Determine the [x, y] coordinate at the center of the cell enclosing the given text.  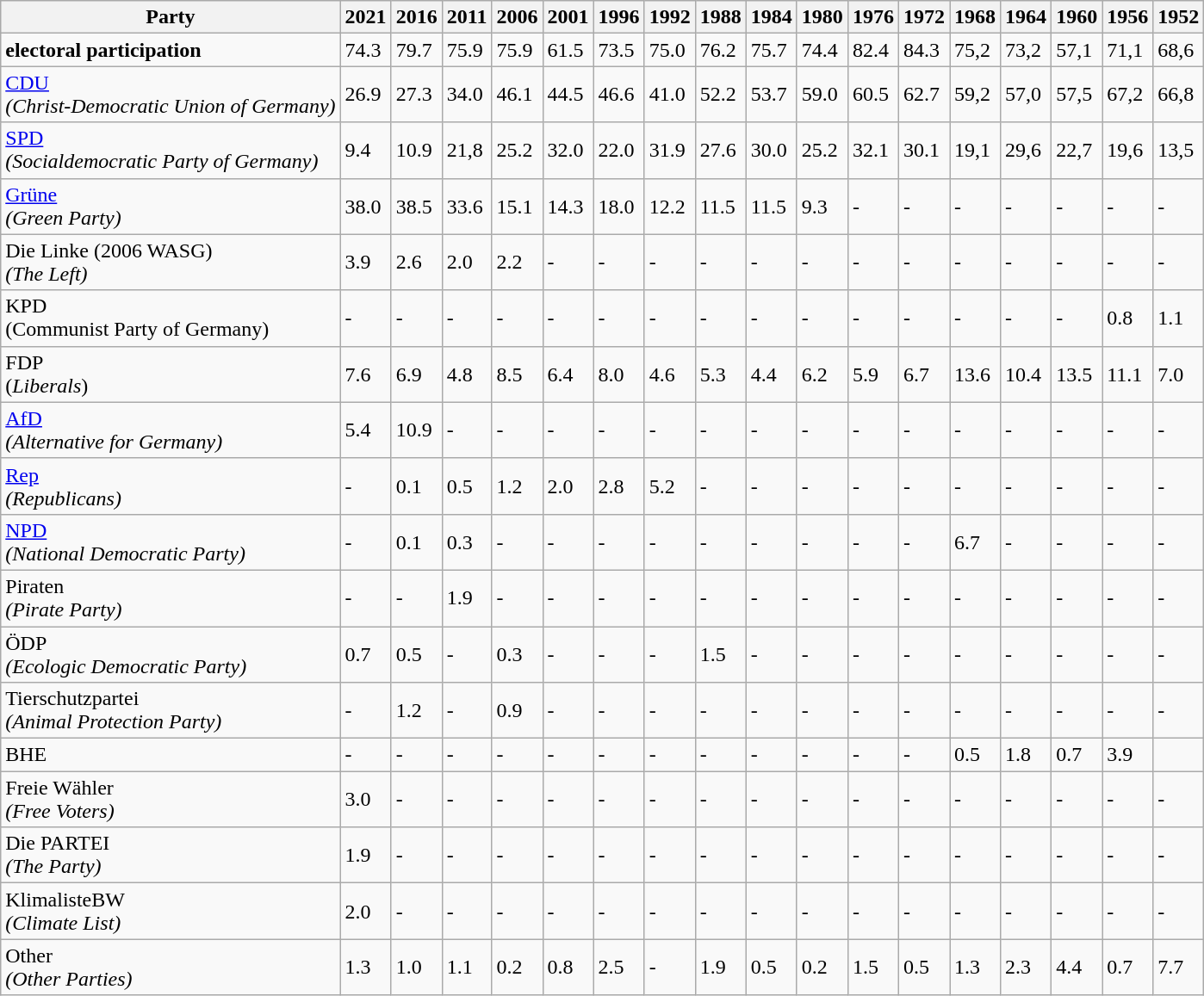
9.4 [365, 150]
13.5 [1077, 374]
2.6 [417, 262]
AfD(Alternative for Germany) [171, 430]
Die PARTEI(The Party) [171, 856]
1992 [670, 17]
Piraten(Pirate Party) [171, 597]
1996 [618, 17]
BHE [171, 755]
2001 [568, 17]
46.1 [517, 95]
Tierschutzpartei(Animal Protection Party) [171, 711]
26.9 [365, 95]
66,8 [1178, 95]
18.0 [618, 207]
67,2 [1128, 95]
7.0 [1178, 374]
33.6 [467, 207]
27.6 [720, 150]
38.5 [417, 207]
5.3 [720, 374]
5.4 [365, 430]
75,2 [975, 50]
1988 [720, 17]
7.6 [365, 374]
38.0 [365, 207]
4.6 [670, 374]
52.2 [720, 95]
12.2 [670, 207]
13.6 [975, 374]
NPD(National Democratic Party) [171, 542]
8.0 [618, 374]
SPD(Socialdemocratic Party of Germany) [171, 150]
22.0 [618, 150]
57,0 [1027, 95]
32.1 [873, 150]
57,5 [1077, 95]
75.7 [772, 50]
1956 [1128, 17]
73,2 [1027, 50]
34.0 [467, 95]
8.5 [517, 374]
1968 [975, 17]
76.2 [720, 50]
Die Linke (2006 WASG) (The Left) [171, 262]
5.2 [670, 486]
6.9 [417, 374]
29,6 [1027, 150]
Other(Other Parties) [171, 968]
2.2 [517, 262]
6.2 [822, 374]
4.8 [467, 374]
1.8 [1027, 755]
19,1 [975, 150]
3.0 [365, 799]
73.5 [618, 50]
68,6 [1178, 50]
15.1 [517, 207]
11.1 [1128, 374]
53.7 [772, 95]
60.5 [873, 95]
1964 [1027, 17]
5.9 [873, 374]
44.5 [568, 95]
57,1 [1077, 50]
CDU(Christ-Democratic Union of Germany) [171, 95]
30.0 [772, 150]
82.4 [873, 50]
KPD (Communist Party of Germany) [171, 319]
1960 [1077, 17]
74.4 [822, 50]
59,2 [975, 95]
1984 [772, 17]
27.3 [417, 95]
Freie Wähler(Free Voters) [171, 799]
2016 [417, 17]
84.3 [923, 50]
Rep(Republicans) [171, 486]
FDP(Liberals) [171, 374]
1.0 [417, 968]
30.1 [923, 150]
2.8 [618, 486]
1952 [1178, 17]
13,5 [1178, 150]
62.7 [923, 95]
32.0 [568, 150]
Grüne(Green Party) [171, 207]
ÖDP(Ecologic Democratic Party) [171, 654]
9.3 [822, 207]
21,8 [467, 150]
KlimalisteBW(Climate List) [171, 911]
1980 [822, 17]
Party [171, 17]
6.4 [568, 374]
59.0 [822, 95]
46.6 [618, 95]
61.5 [568, 50]
22,7 [1077, 150]
2006 [517, 17]
14.3 [568, 207]
2021 [365, 17]
1972 [923, 17]
41.0 [670, 95]
19,6 [1128, 150]
1976 [873, 17]
31.9 [670, 150]
79.7 [417, 50]
0.9 [517, 711]
71,1 [1128, 50]
electoral participation [171, 50]
2.5 [618, 968]
2.3 [1027, 968]
10.4 [1027, 374]
75.0 [670, 50]
74.3 [365, 50]
2011 [467, 17]
7.7 [1178, 968]
